Determine the (X, Y) coordinate at the center of the cell enclosing the given text.  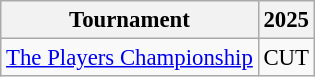
CUT (286, 58)
Tournament (130, 20)
2025 (286, 20)
The Players Championship (130, 58)
